Extract the [x, y] coordinate from the center of the cell holding the provided text.  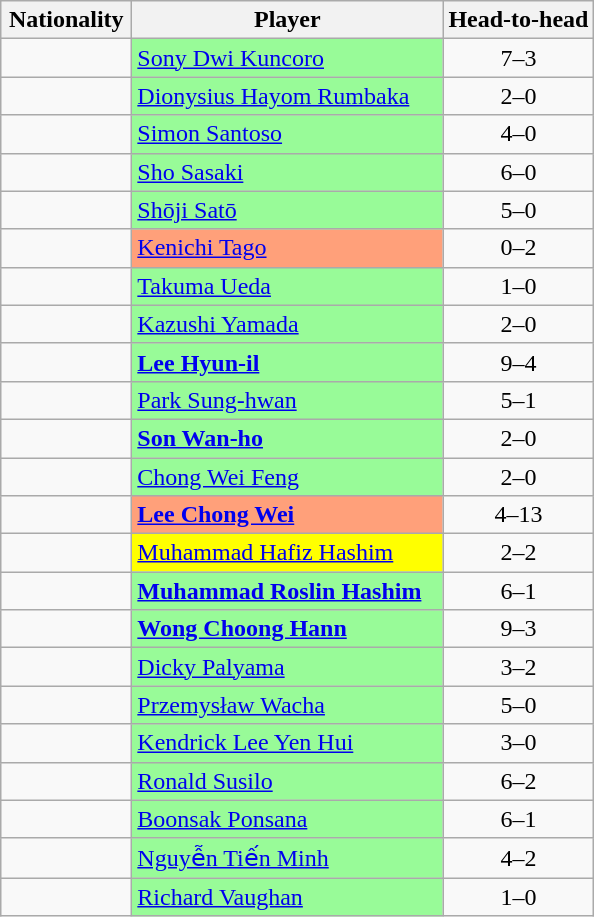
Sho Sasaki [288, 172]
Ronald Susilo [288, 781]
Sony Dwi Kuncoro [288, 58]
3–0 [518, 743]
Son Wan-ho [288, 438]
Wong Choong Hann [288, 629]
5–1 [518, 400]
Simon Santoso [288, 134]
Takuma Ueda [288, 286]
Kenichi Tago [288, 248]
Head-to-head [518, 20]
Shōji Satō [288, 210]
2–2 [518, 553]
9–3 [518, 629]
Nguyễn Tiến Minh [288, 858]
4–0 [518, 134]
7–3 [518, 58]
Chong Wei Feng [288, 477]
0–2 [518, 248]
Dicky Palyama [288, 667]
Kazushi Yamada [288, 324]
Player [288, 20]
Przemysław Wacha [288, 705]
Lee Chong Wei [288, 515]
Boonsak Ponsana [288, 819]
Muhammad Hafiz Hashim [288, 553]
Lee Hyun-il [288, 362]
6–2 [518, 781]
4–13 [518, 515]
Richard Vaughan [288, 897]
3–2 [518, 667]
9–4 [518, 362]
4–2 [518, 858]
Dionysius Hayom Rumbaka [288, 96]
6–0 [518, 172]
Muhammad Roslin Hashim [288, 591]
Kendrick Lee Yen Hui [288, 743]
Park Sung-hwan [288, 400]
Nationality [66, 20]
